Capture the cell that displays the provided text and extract its [X, Y] central coordinate. 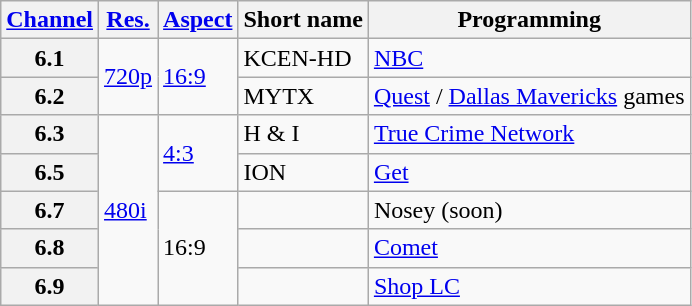
Channel [50, 20]
720p [128, 77]
6.5 [50, 172]
ION [303, 172]
Programming [529, 20]
6.3 [50, 134]
True Crime Network [529, 134]
KCEN-HD [303, 58]
Shop LC [529, 286]
Res. [128, 20]
Nosey (soon) [529, 210]
6.1 [50, 58]
NBC [529, 58]
Short name [303, 20]
Quest / Dallas Mavericks games [529, 96]
6.8 [50, 248]
Get [529, 172]
6.7 [50, 210]
480i [128, 210]
6.2 [50, 96]
6.9 [50, 286]
Aspect [198, 20]
Comet [529, 248]
MYTX [303, 96]
H & I [303, 134]
4:3 [198, 153]
